Pinpoint the cell where the given text exists, returning its [x, y] midpoint coordinate. 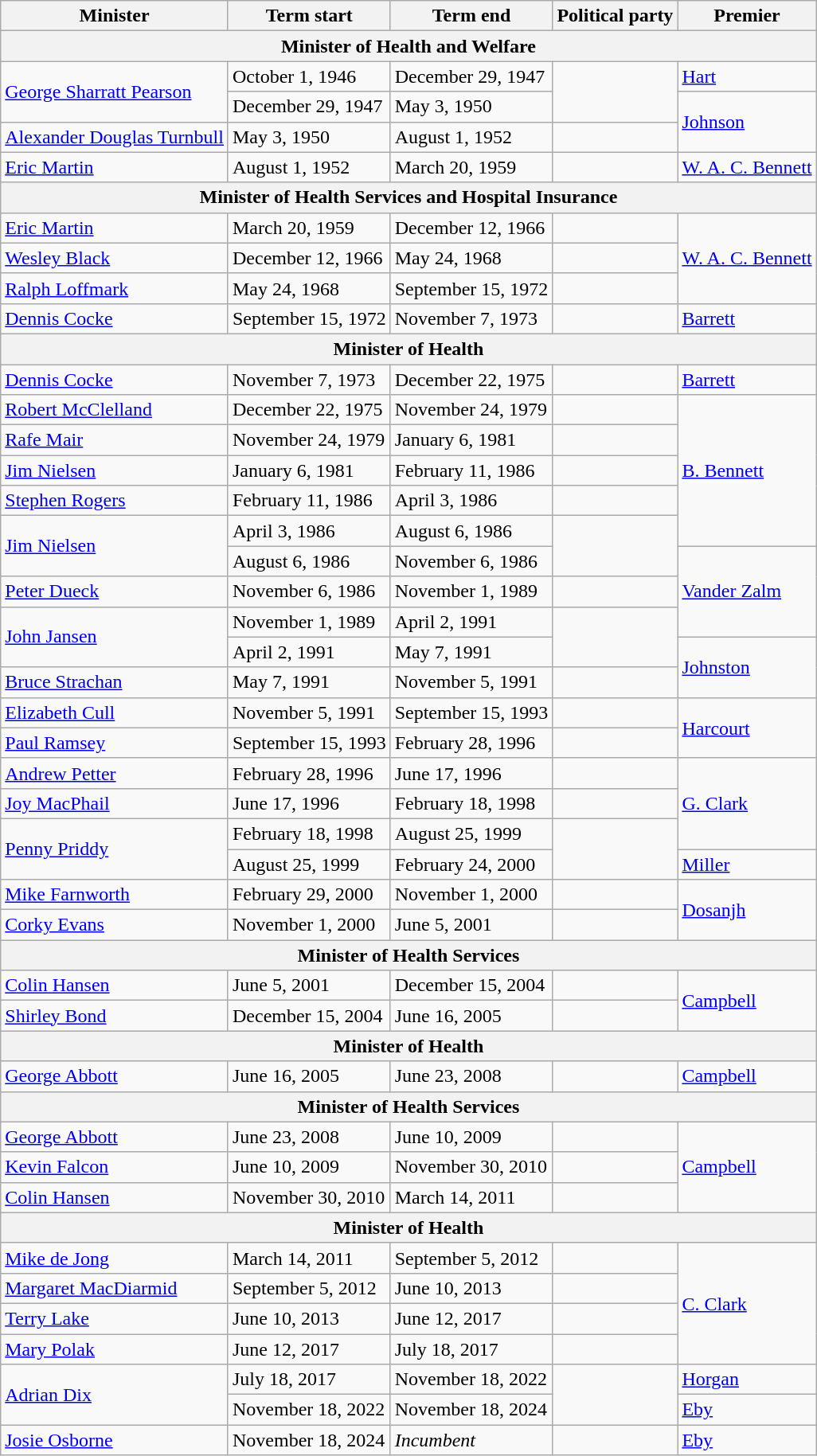
George Sharratt Pearson [115, 92]
February 24, 2000 [471, 864]
Bruce Strachan [115, 682]
Miller [747, 864]
Mike de Jong [115, 1258]
Horgan [747, 1380]
Premier [747, 16]
Margaret MacDiarmid [115, 1288]
February 29, 2000 [309, 895]
G. Clark [747, 803]
Ralph Loffmark [115, 288]
Elizabeth Cull [115, 712]
Josie Osborne [115, 1440]
B. Bennett [747, 470]
Mike Farnworth [115, 895]
Johnson [747, 122]
Minister [115, 16]
Wesley Black [115, 258]
Rafe Mair [115, 440]
C. Clark [747, 1303]
Corky Evans [115, 925]
Harcourt [747, 728]
Dosanjh [747, 910]
Peter Dueck [115, 591]
Robert McClelland [115, 410]
Hart [747, 76]
Andrew Petter [115, 773]
Paul Ramsey [115, 743]
Stephen Rogers [115, 501]
Minister of Health Services and Hospital Insurance [408, 197]
Johnston [747, 667]
Alexander Douglas Turnbull [115, 137]
John Jansen [115, 637]
Term end [471, 16]
Terry Lake [115, 1318]
Political party [615, 16]
Adrian Dix [115, 1395]
Incumbent [471, 1440]
Penny Priddy [115, 849]
Term start [309, 16]
Shirley Bond [115, 1016]
October 1, 1946 [309, 76]
Vander Zalm [747, 591]
Minister of Health and Welfare [408, 46]
Mary Polak [115, 1349]
Kevin Falcon [115, 1167]
Joy MacPhail [115, 803]
